Provide the (x, y) coordinate of the cell's center where the given text is located.  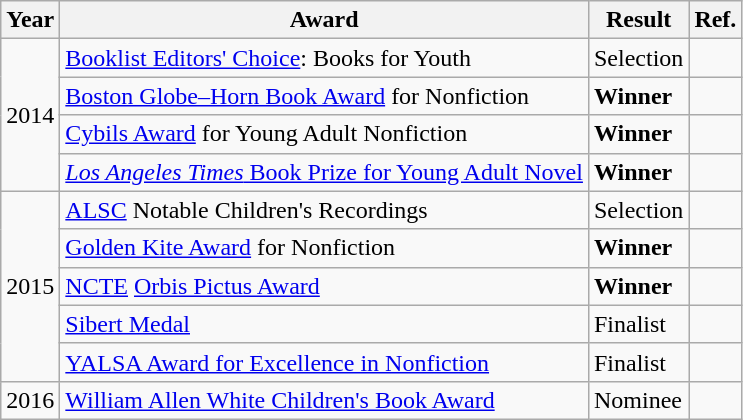
Nominee (638, 400)
Cybils Award for Young Adult Nonfiction (324, 134)
Year (30, 20)
William Allen White Children's Book Award (324, 400)
Boston Globe–Horn Book Award for Nonfiction (324, 96)
Booklist Editors' Choice: Books for Youth (324, 58)
2016 (30, 400)
Award (324, 20)
YALSA Award for Excellence in Nonfiction (324, 362)
2015 (30, 286)
Golden Kite Award for Nonfiction (324, 248)
ALSC Notable Children's Recordings (324, 210)
2014 (30, 115)
NCTE Orbis Pictus Award (324, 286)
Ref. (716, 20)
Los Angeles Times Book Prize for Young Adult Novel (324, 172)
Result (638, 20)
Sibert Medal (324, 324)
